Find where the given text appears and provide that cell's center as [x, y] coordinate. 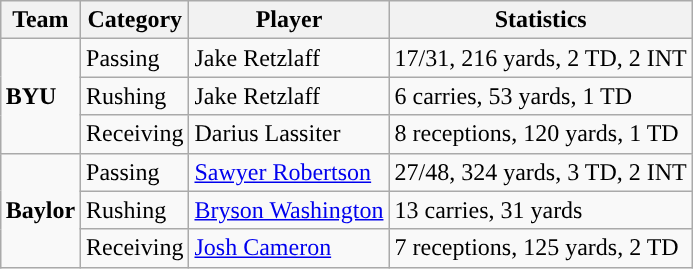
17/31, 216 yards, 2 TD, 2 INT [540, 58]
Category [135, 20]
Baylor [40, 210]
Darius Lassiter [289, 134]
6 carries, 53 yards, 1 TD [540, 96]
27/48, 324 yards, 3 TD, 2 INT [540, 172]
Bryson Washington [289, 210]
BYU [40, 96]
8 receptions, 120 yards, 1 TD [540, 134]
7 receptions, 125 yards, 2 TD [540, 248]
Statistics [540, 20]
Player [289, 20]
Josh Cameron [289, 248]
Sawyer Robertson [289, 172]
Team [40, 20]
13 carries, 31 yards [540, 210]
